For the text-containing cell, return its midpoint in [X, Y] coordinate format. 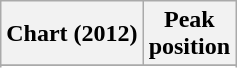
Chart (2012) [72, 34]
Peakposition [189, 34]
